Provide the (x, y) coordinate of the cell's center where the given text is located.  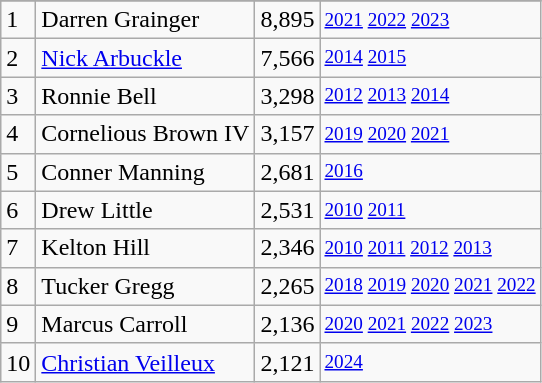
Darren Grainger (146, 20)
2024 (430, 362)
Marcus Carroll (146, 324)
Nick Arbuckle (146, 58)
3,157 (288, 134)
2,121 (288, 362)
Conner Manning (146, 172)
2,265 (288, 286)
2021 2022 2023 (430, 20)
2014 2015 (430, 58)
4 (18, 134)
2 (18, 58)
8,895 (288, 20)
7,566 (288, 58)
2020 2021 2022 2023 (430, 324)
Cornelious Brown IV (146, 134)
2012 2013 2014 (430, 96)
1 (18, 20)
6 (18, 210)
9 (18, 324)
10 (18, 362)
2010 2011 (430, 210)
Tucker Gregg (146, 286)
5 (18, 172)
2,531 (288, 210)
7 (18, 248)
8 (18, 286)
2010 2011 2012 2013 (430, 248)
2,136 (288, 324)
Drew Little (146, 210)
2019 2020 2021 (430, 134)
Ronnie Bell (146, 96)
2018 2019 2020 2021 2022 (430, 286)
2,681 (288, 172)
3 (18, 96)
Kelton Hill (146, 248)
2,346 (288, 248)
2016 (430, 172)
3,298 (288, 96)
Christian Veilleux (146, 362)
